Provide the (x, y) coordinate of the cell's center where the given text is located.  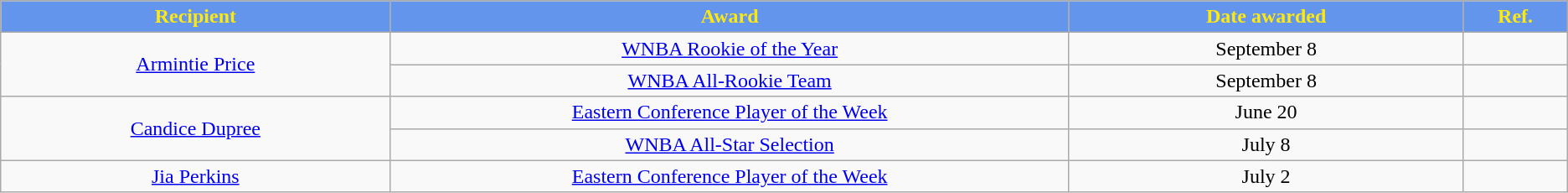
Recipient (196, 17)
WNBA Rookie of the Year (730, 49)
Armintie Price (196, 65)
Candice Dupree (196, 128)
Ref. (1515, 17)
July 2 (1266, 176)
June 20 (1266, 112)
WNBA All-Star Selection (730, 144)
July 8 (1266, 144)
Jia Perkins (196, 176)
Award (730, 17)
Date awarded (1266, 17)
WNBA All-Rookie Team (730, 81)
